Locate the cell with the specified text and output its [x, y] center coordinate. 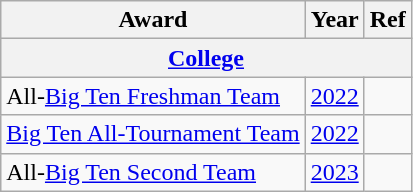
Big Ten All-Tournament Team [153, 134]
Award [153, 20]
All-Big Ten Freshman Team [153, 96]
Ref [388, 20]
Year [334, 20]
College [206, 58]
All-Big Ten Second Team [153, 172]
2023 [334, 172]
